Pinpoint the cell where the given text exists, returning its (X, Y) midpoint coordinate. 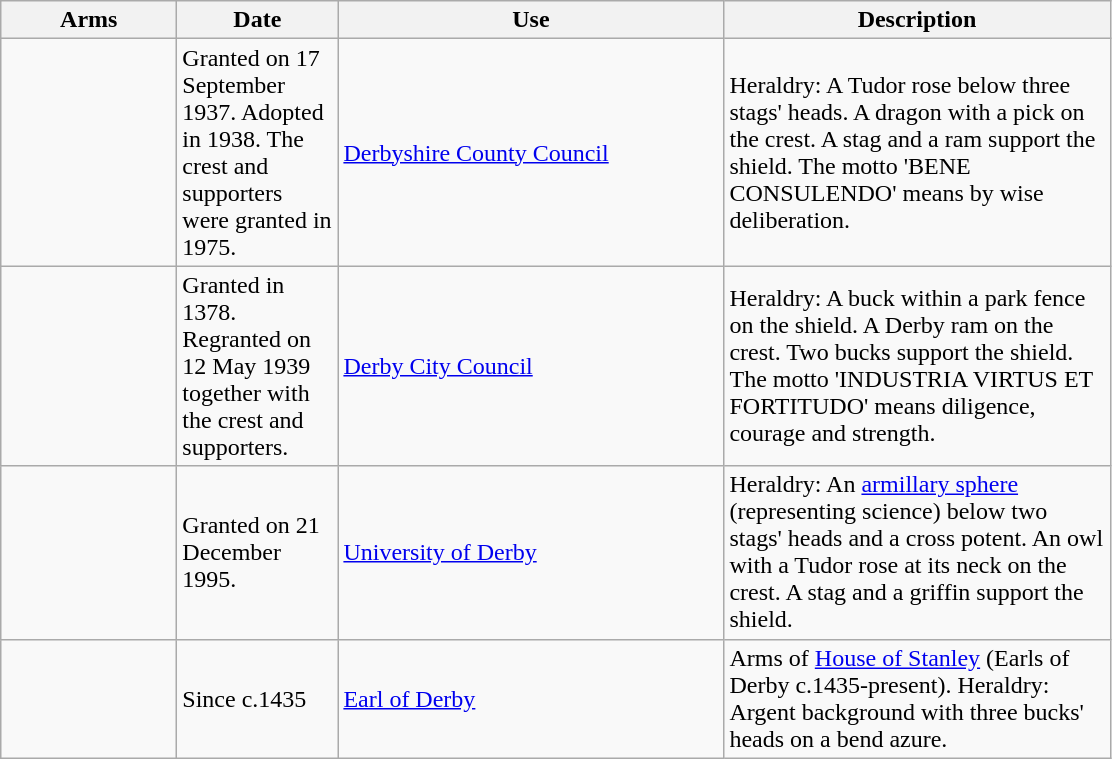
Arms (89, 20)
University of Derby (531, 552)
Since c.1435 (258, 698)
Use (531, 20)
Granted on 17 September 1937. Adopted in 1938. The crest and supporters were granted in 1975. (258, 152)
Derby City Council (531, 366)
Earl of Derby (531, 698)
Derbyshire County Council (531, 152)
Date (258, 20)
Granted on 21 December 1995. (258, 552)
Description (917, 20)
Arms of House of Stanley (Earls of Derby c.1435-present). Heraldry: Argent background with three bucks' heads on a bend azure. (917, 698)
Granted in 1378. Regranted on 12 May 1939 together with the crest and supporters. (258, 366)
